Determine the [X, Y] coordinate at the center of the cell enclosing the given text.  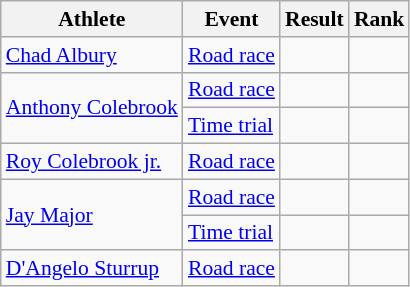
D'Angelo Sturrup [92, 269]
Jay Major [92, 214]
Rank [380, 19]
Roy Colebrook jr. [92, 162]
Result [314, 19]
Athlete [92, 19]
Anthony Colebrook [92, 108]
Event [232, 19]
Chad Albury [92, 55]
